Search for the cell housing the specified text and yield its [x, y] center coordinate. 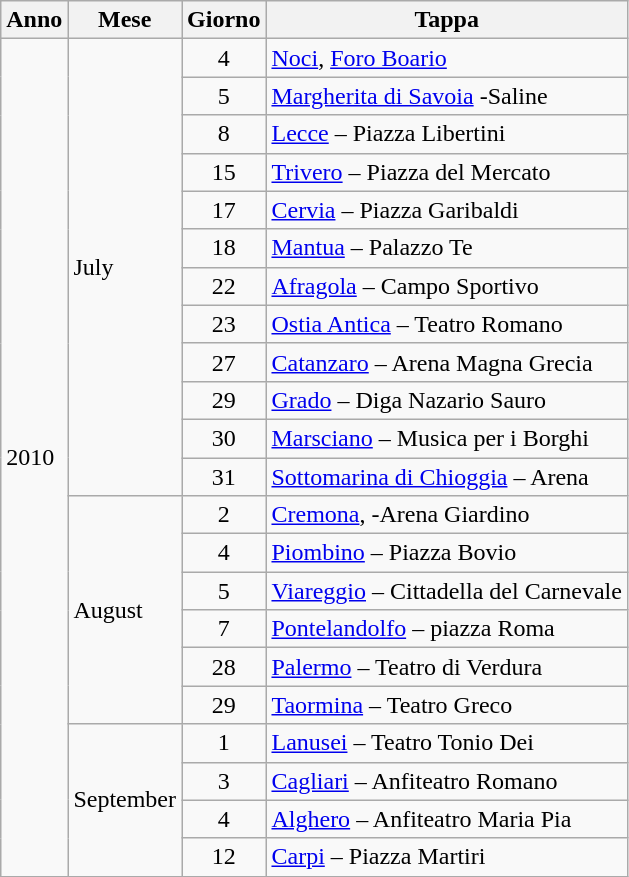
Catanzaro – Arena Magna Grecia [447, 362]
Mese [125, 20]
30 [224, 438]
Pontelandolfo – piazza Roma [447, 629]
Trivero – Piazza del Mercato [447, 172]
Lecce – Piazza Libertini [447, 134]
Anno [34, 20]
Carpi – Piazza Martiri [447, 857]
Grado – Diga Nazario Sauro [447, 400]
28 [224, 667]
17 [224, 210]
Cervia – Piazza Garibaldi [447, 210]
Afragola – Campo Sportivo [447, 286]
Tappa [447, 20]
8 [224, 134]
August [125, 610]
Noci, Foro Boario [447, 58]
Marsciano – Musica per i Borghi [447, 438]
23 [224, 324]
2 [224, 515]
7 [224, 629]
Cremona, -Arena Giardino [447, 515]
Lanusei – Teatro Tonio Dei [447, 743]
Alghero – Anfiteatro Maria Pia [447, 819]
15 [224, 172]
12 [224, 857]
2010 [34, 458]
Viareggio – Cittadella del Carnevale [447, 591]
22 [224, 286]
Sottomarina di Chioggia – Arena [447, 477]
18 [224, 248]
Cagliari – Anfiteatro Romano [447, 781]
Giorno [224, 20]
31 [224, 477]
September [125, 800]
Palermo – Teatro di Verdura [447, 667]
July [125, 268]
Taormina – Teatro Greco [447, 705]
Mantua – Palazzo Te [447, 248]
Piombino – Piazza Bovio [447, 553]
1 [224, 743]
Margherita di Savoia -Saline [447, 96]
3 [224, 781]
27 [224, 362]
Ostia Antica – Teatro Romano [447, 324]
